Pinpoint the cell where the given text exists, returning its [x, y] midpoint coordinate. 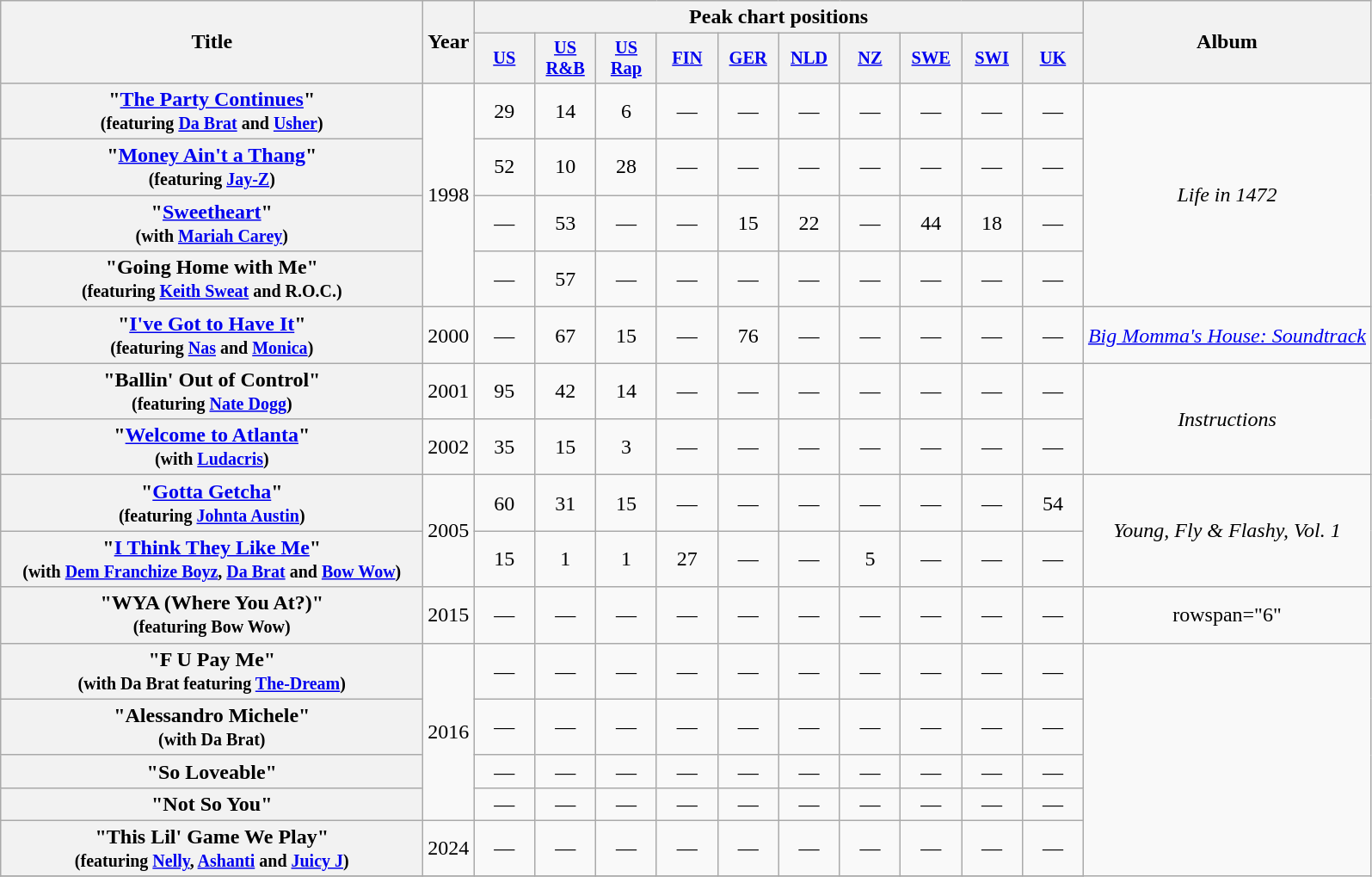
"This Lil' Game We Play" (featuring Nelly, Ashanti and Juicy J) [212, 849]
2024 [449, 849]
"I've Got to Have It"(featuring Nas and Monica) [212, 336]
57 [566, 279]
Year [449, 42]
53 [566, 224]
"Alessandro Michele" (with Da Brat) [212, 726]
22 [809, 224]
35 [504, 448]
"I Think They Like Me" (with Dem Franchize Boyz, Da Brat and Bow Wow) [212, 559]
"F U Pay Me" (with Da Brat featuring The-Dream) [212, 671]
Peak chart positions [779, 17]
"WYA (Where You At?)" (featuring Bow Wow) [212, 615]
NZ [871, 59]
"Welcome to Atlanta" (with Ludacris) [212, 448]
Big Momma's House: Soundtrack [1227, 336]
6 [626, 110]
60 [504, 503]
28 [626, 167]
2000 [449, 336]
"Sweetheart" (with Mariah Carey) [212, 224]
95 [504, 391]
67 [566, 336]
"Money Ain't a Thang" (featuring Jay-Z) [212, 167]
NLD [809, 59]
FIN [686, 59]
UK [1053, 59]
54 [1053, 503]
1998 [449, 195]
27 [686, 559]
Album [1227, 42]
SWI [993, 59]
"So Loveable" [212, 771]
2001 [449, 391]
Young, Fly & Flashy, Vol. 1 [1227, 531]
5 [871, 559]
"Not So You" [212, 804]
29 [504, 110]
42 [566, 391]
3 [626, 448]
Title [212, 42]
2015 [449, 615]
18 [993, 224]
2016 [449, 732]
Life in 1472 [1227, 195]
2002 [449, 448]
44 [931, 224]
"Going Home with Me"(featuring Keith Sweat and R.O.C.) [212, 279]
31 [566, 503]
"Gotta Getcha" (featuring Johnta Austin) [212, 503]
US R&B [566, 59]
Instructions [1227, 419]
10 [566, 167]
"Ballin' Out of Control" (featuring Nate Dogg) [212, 391]
rowspan="6" [1227, 615]
2005 [449, 531]
SWE [931, 59]
GER [748, 59]
"The Party Continues" (featuring Da Brat and Usher) [212, 110]
US Rap [626, 59]
76 [748, 336]
US [504, 59]
52 [504, 167]
